Extract the (X, Y) coordinate from the center of the cell holding the provided text.  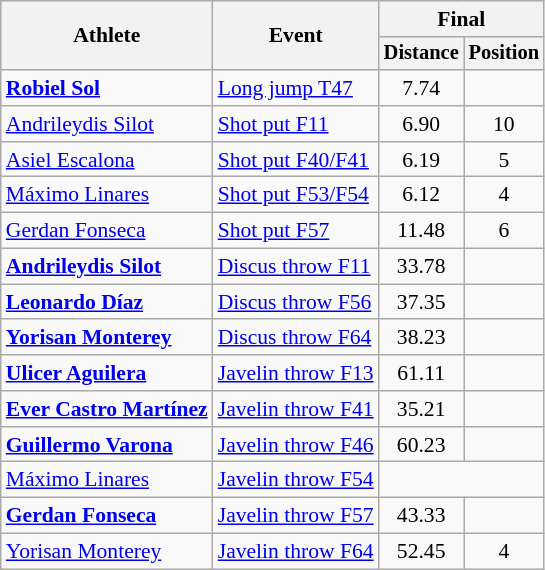
Discus throw F64 (296, 338)
6.90 (422, 124)
6 (504, 231)
38.23 (422, 338)
Javelin throw F13 (296, 373)
Guillermo Varona (107, 445)
Athlete (107, 36)
52.45 (422, 552)
6.12 (422, 195)
Javelin throw F64 (296, 552)
7.74 (422, 88)
Shot put F53/F54 (296, 195)
Event (296, 36)
Robiel Sol (107, 88)
11.48 (422, 231)
Shot put F57 (296, 231)
Leonardo Díaz (107, 302)
Position (504, 54)
33.78 (422, 267)
Ulicer Aguilera (107, 373)
Distance (422, 54)
Javelin throw F54 (296, 480)
6.19 (422, 160)
60.23 (422, 445)
43.33 (422, 516)
Shot put F40/F41 (296, 160)
10 (504, 124)
Javelin throw F57 (296, 516)
Shot put F11 (296, 124)
Ever Castro Martínez (107, 409)
Long jump T47 (296, 88)
Discus throw F56 (296, 302)
Discus throw F11 (296, 267)
5 (504, 160)
35.21 (422, 409)
Javelin throw F46 (296, 445)
Asiel Escalona (107, 160)
61.11 (422, 373)
Javelin throw F41 (296, 409)
Final (462, 19)
37.35 (422, 302)
